Locate the cell with the specified text and output its [X, Y] center coordinate. 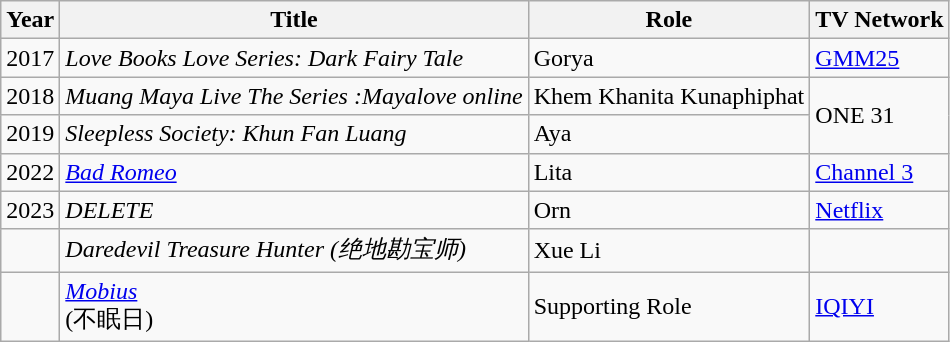
GMM25 [880, 58]
Aya [669, 134]
Year [30, 20]
Role [669, 20]
Love Books Love Series: Dark Fairy Tale [294, 58]
2019 [30, 134]
2018 [30, 96]
Muang Maya Live The Series :Mayalove online [294, 96]
DELETE [294, 210]
Netflix [880, 210]
Title [294, 20]
Bad Romeo [294, 172]
ONE 31 [880, 115]
Orn [669, 210]
Lita [669, 172]
Gorya [669, 58]
Supporting Role [669, 307]
Sleepless Society: Khun Fan Luang [294, 134]
Channel 3 [880, 172]
Mobius(不眠日) [294, 307]
2023 [30, 210]
TV Network [880, 20]
2017 [30, 58]
Khem Khanita Kunaphiphat [669, 96]
Xue Li [669, 250]
IQIYI [880, 307]
Daredevil Treasure Hunter (绝地勘宝师) [294, 250]
2022 [30, 172]
